Scan for the cell matching the given text and deliver its (x, y) coordinate at center. 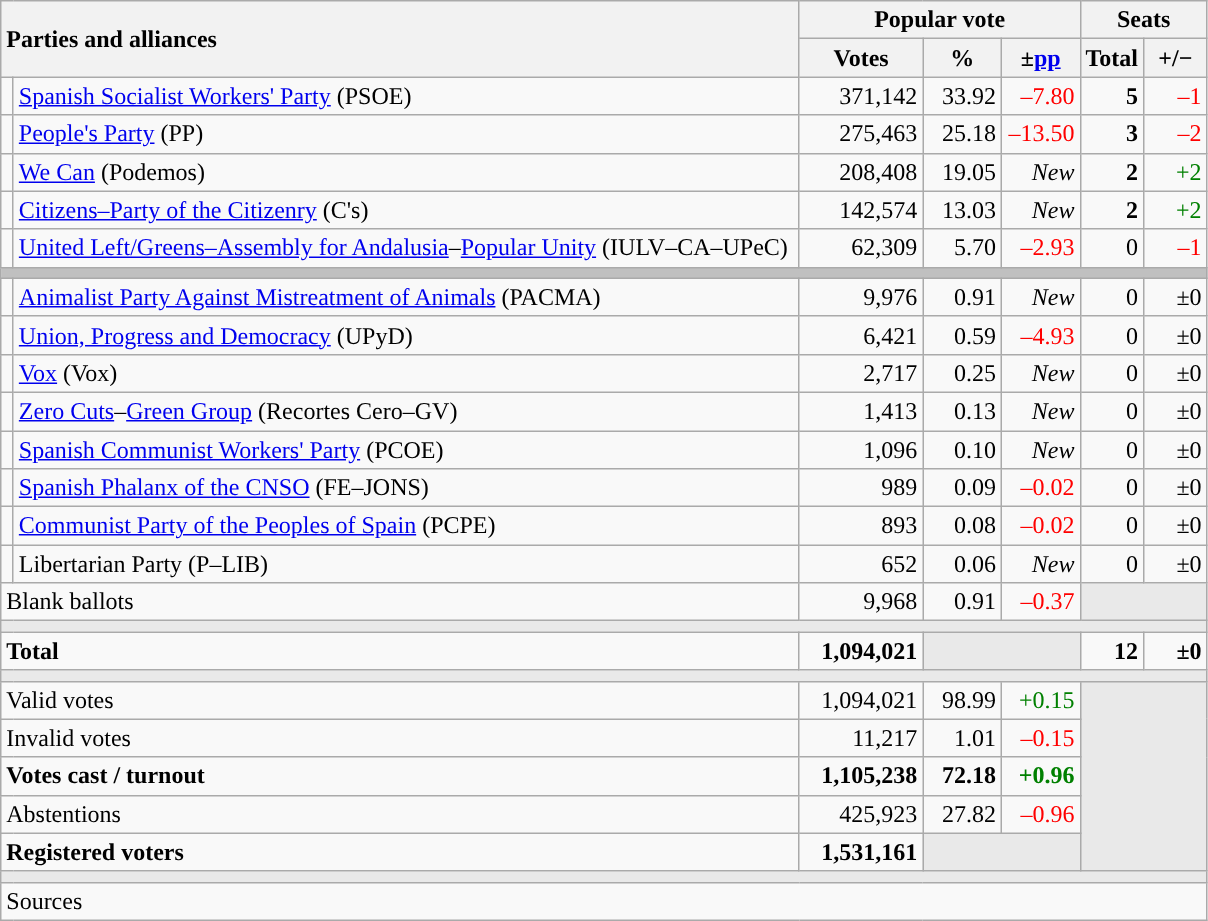
62,309 (861, 248)
98.99 (962, 700)
Animalist Party Against Mistreatment of Animals (PACMA) (406, 297)
+0.96 (1040, 776)
5.70 (962, 248)
1,105,238 (861, 776)
–0.15 (1040, 738)
–4.93 (1040, 335)
1,413 (861, 411)
142,574 (861, 210)
Spanish Socialist Workers' Party (PSOE) (406, 96)
0.09 (962, 488)
Registered voters (400, 852)
Sources (604, 901)
Parties and alliances (400, 39)
27.82 (962, 814)
People's Party (PP) (406, 134)
9,976 (861, 297)
275,463 (861, 134)
Abstentions (400, 814)
–2 (1176, 134)
–0.96 (1040, 814)
1,096 (861, 449)
Seats (1144, 20)
652 (861, 564)
–0.37 (1040, 602)
±pp (1040, 58)
United Left/Greens–Assembly for Andalusia–Popular Unity (IULV–CA–UPeC) (406, 248)
Spanish Phalanx of the CNSO (FE–JONS) (406, 488)
5 (1112, 96)
72.18 (962, 776)
Valid votes (400, 700)
0.06 (962, 564)
0.59 (962, 335)
1.01 (962, 738)
% (962, 58)
3 (1112, 134)
12 (1112, 651)
–13.50 (1040, 134)
Blank ballots (400, 602)
1,531,161 (861, 852)
Invalid votes (400, 738)
13.03 (962, 210)
989 (861, 488)
Zero Cuts–Green Group (Recortes Cero–GV) (406, 411)
9,968 (861, 602)
Spanish Communist Workers' Party (PCOE) (406, 449)
6,421 (861, 335)
Popular vote (940, 20)
Votes cast / turnout (400, 776)
33.92 (962, 96)
Libertarian Party (P–LIB) (406, 564)
893 (861, 526)
0.25 (962, 373)
0.13 (962, 411)
Communist Party of the Peoples of Spain (PCPE) (406, 526)
2,717 (861, 373)
Citizens–Party of the Citizenry (C's) (406, 210)
–7.80 (1040, 96)
We Can (Podemos) (406, 172)
371,142 (861, 96)
–2.93 (1040, 248)
Vox (Vox) (406, 373)
25.18 (962, 134)
0.10 (962, 449)
425,923 (861, 814)
+/− (1176, 58)
Votes (861, 58)
0.08 (962, 526)
+0.15 (1040, 700)
19.05 (962, 172)
208,408 (861, 172)
11,217 (861, 738)
Union, Progress and Democracy (UPyD) (406, 335)
